Extract the [X, Y] coordinate from the center of the cell holding the provided text.  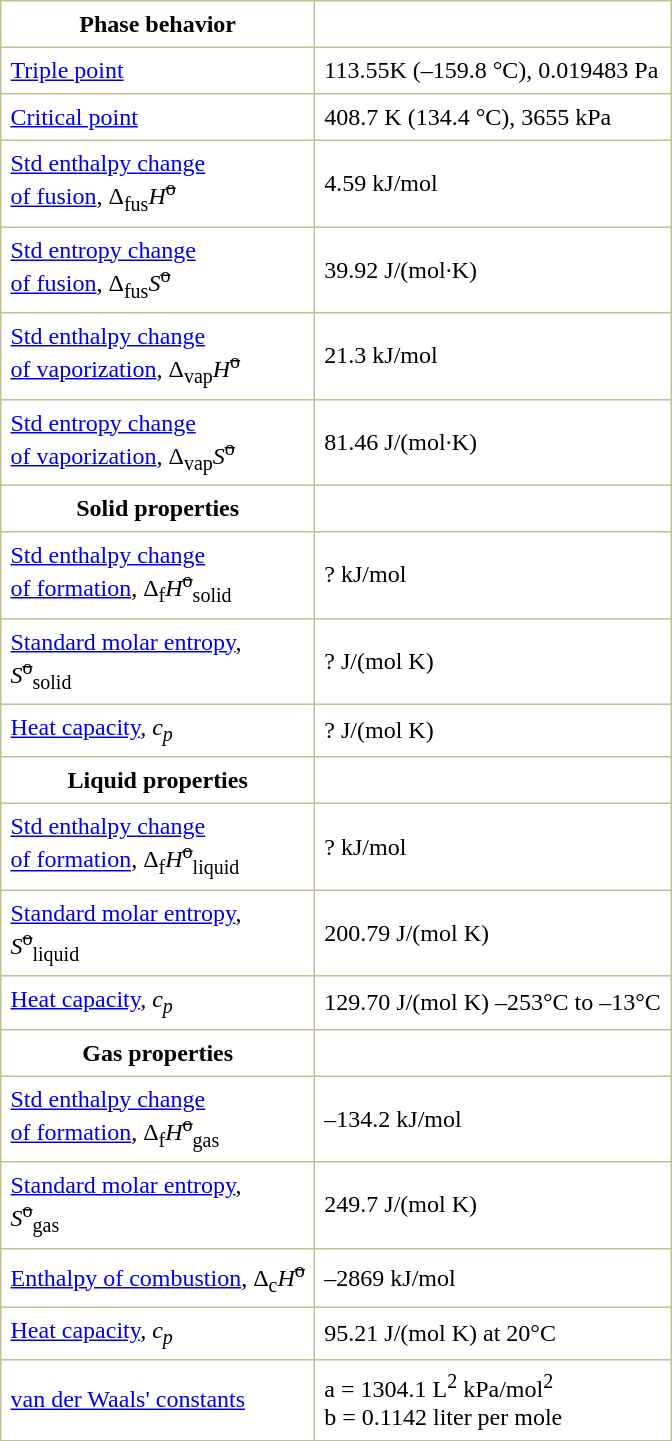
Std entropy changeof vaporization, ΔvapSo [158, 442]
Triple point [158, 70]
Liquid properties [158, 780]
–2869 kJ/mol [493, 1278]
81.46 J/(mol·K) [493, 442]
Phase behavior [158, 24]
200.79 J/(mol K) [493, 933]
113.55K (–159.8 °C), 0.019483 Pa [493, 70]
Solid properties [158, 508]
Gas properties [158, 1052]
Std enthalpy changeof vaporization, ΔvapHo [158, 356]
Standard molar entropy,Soliquid [158, 933]
Std enthalpy changeof formation, ΔfHosolid [158, 575]
4.59 kJ/mol [493, 183]
249.7 J/(mol K) [493, 1205]
Std enthalpy changeof formation, ΔfHoliquid [158, 847]
Critical point [158, 117]
Std enthalpy changeof formation, ΔfHogas [158, 1119]
–134.2 kJ/mol [493, 1119]
408.7 K (134.4 °C), 3655 kPa [493, 117]
129.70 J/(mol K) –253°C to –13°C [493, 1002]
39.92 J/(mol·K) [493, 270]
a = 1304.1 L2 kPa/mol2 b = 0.1142 liter per mole [493, 1400]
Enthalpy of combustion, ΔcHo [158, 1278]
95.21 J/(mol K) at 20°C [493, 1334]
Std entropy changeof fusion, ΔfusSo [158, 270]
Standard molar entropy,Sosolid [158, 661]
Std enthalpy changeof fusion, ΔfusHo [158, 183]
21.3 kJ/mol [493, 356]
Standard molar entropy,Sogas [158, 1205]
van der Waals' constants [158, 1400]
